Output the (X, Y) coordinate of the center of the cell containing the given text.  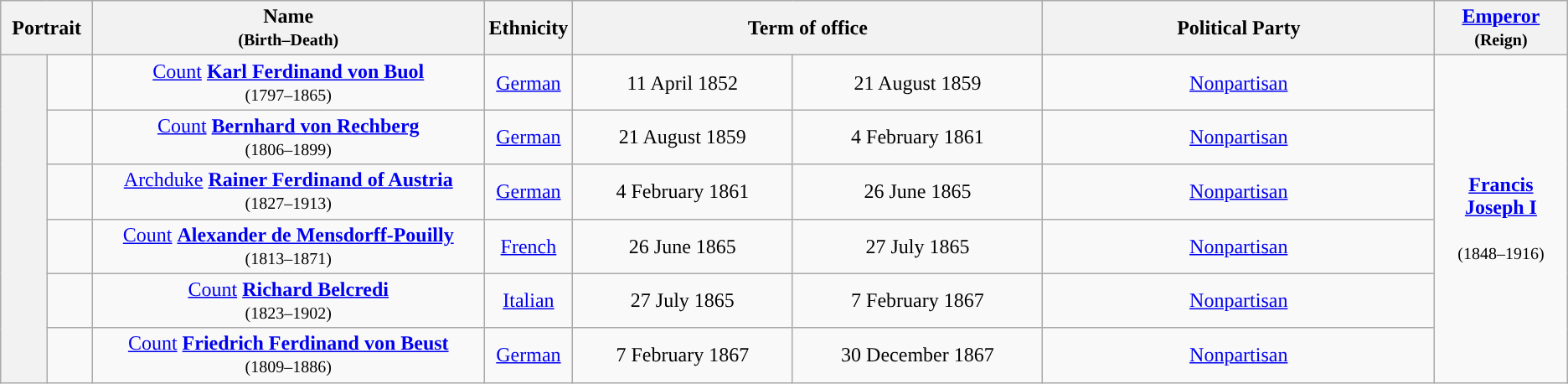
30 December 1867 (918, 355)
Count Bernhard von Rechberg(1806–1899) (288, 138)
Count Friedrich Ferdinand von Beust(1809–1886) (288, 355)
French (529, 246)
Ethnicity (529, 29)
Count Richard Belcredi(1823–1902) (288, 300)
Count Alexander de Mensdorff-Pouilly(1813–1871) (288, 246)
Francis Joseph I(1848–1916) (1501, 219)
Name(Birth–Death) (288, 29)
Portrait (47, 29)
Emperor(Reign) (1501, 29)
11 April 1852 (683, 82)
Term of office (807, 29)
Italian (529, 300)
Political Party (1239, 29)
Count Karl Ferdinand von Buol(1797–1865) (288, 82)
Archduke Rainer Ferdinand of Austria(1827–1913) (288, 191)
